Identify which cell holds the provided text, then report its (x, y) central coordinate. 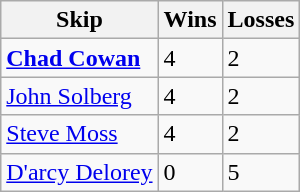
Steve Moss (80, 134)
Chad Cowan (80, 58)
D'arcy Delorey (80, 172)
Wins (190, 20)
0 (190, 172)
Skip (80, 20)
Losses (261, 20)
John Solberg (80, 96)
5 (261, 172)
